Detect which cell encompasses the target text, then output its [x, y] center coordinate. 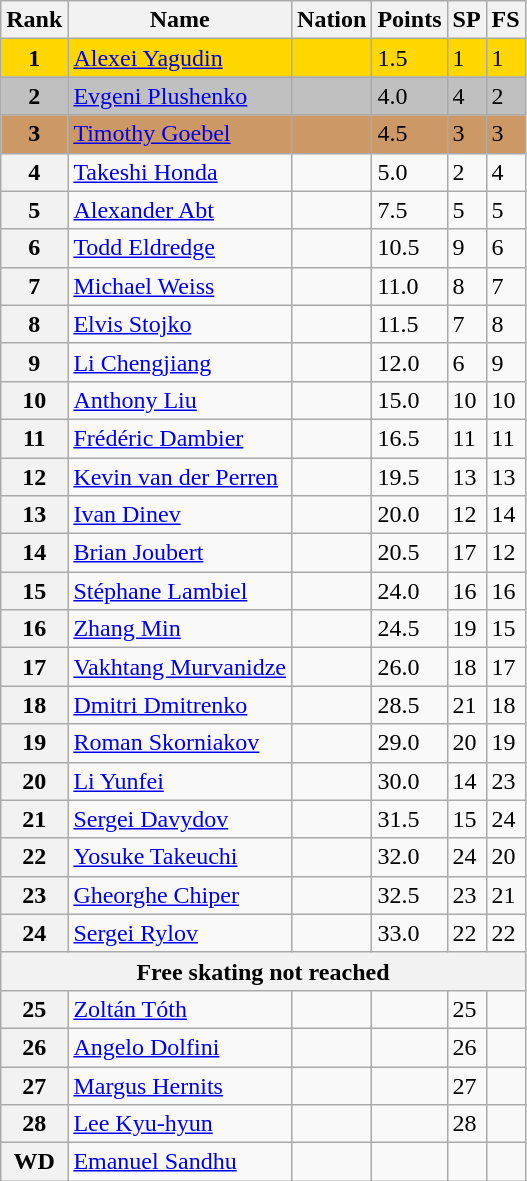
20.5 [410, 553]
24.0 [410, 591]
15.0 [410, 400]
Roman Skorniakov [180, 743]
Vakhtang Murvanidze [180, 667]
Sergei Rylov [180, 933]
WD [34, 1162]
Yosuke Takeuchi [180, 857]
Brian Joubert [180, 553]
12.0 [410, 362]
Zhang Min [180, 629]
26.0 [410, 667]
Name [180, 20]
11.5 [410, 324]
31.5 [410, 819]
29.0 [410, 743]
FS [506, 20]
Anthony Liu [180, 400]
Timothy Goebel [180, 134]
20.0 [410, 515]
Michael Weiss [180, 286]
Gheorghe Chiper [180, 895]
Elvis Stojko [180, 324]
SP [466, 20]
7.5 [410, 210]
30.0 [410, 781]
16.5 [410, 438]
Rank [34, 20]
Sergei Davydov [180, 819]
Free skating not reached [263, 971]
Todd Eldredge [180, 248]
Emanuel Sandhu [180, 1162]
4.0 [410, 96]
Kevin van der Perren [180, 477]
Stéphane Lambiel [180, 591]
32.5 [410, 895]
Evgeni Plushenko [180, 96]
11.0 [410, 286]
Frédéric Dambier [180, 438]
32.0 [410, 857]
Lee Kyu-hyun [180, 1124]
Ivan Dinev [180, 515]
33.0 [410, 933]
10.5 [410, 248]
Nation [332, 20]
Dmitri Dmitrenko [180, 705]
Alexander Abt [180, 210]
4.5 [410, 134]
Alexei Yagudin [180, 58]
5.0 [410, 172]
Zoltán Tóth [180, 1009]
Margus Hernits [180, 1085]
Li Yunfei [180, 781]
28.5 [410, 705]
1.5 [410, 58]
Takeshi Honda [180, 172]
Li Chengjiang [180, 362]
19.5 [410, 477]
24.5 [410, 629]
Points [410, 20]
Angelo Dolfini [180, 1047]
